Extract the [X, Y] coordinate from the center of the cell holding the provided text.  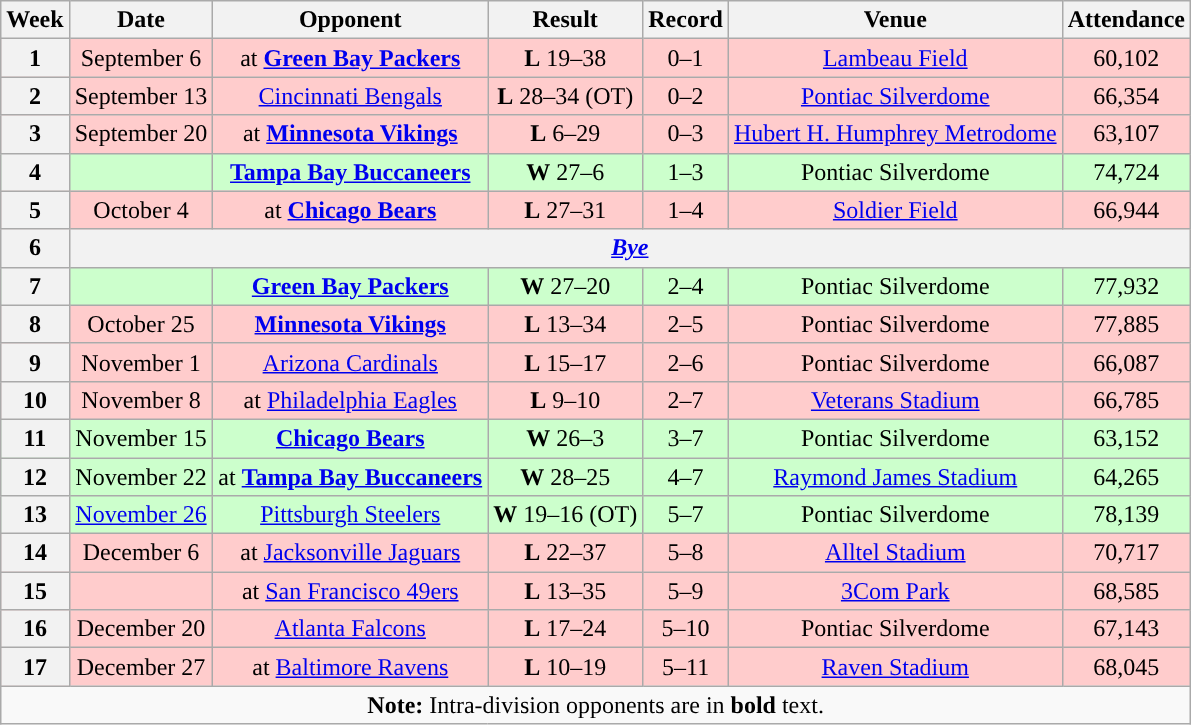
Minnesota Vikings [350, 324]
77,932 [1126, 286]
1 [35, 58]
at Tampa Bay Buccaneers [350, 477]
November 1 [141, 362]
5–8 [686, 553]
5–11 [686, 667]
L 28–34 (OT) [566, 96]
L 13–35 [566, 591]
67,143 [1126, 629]
74,724 [1126, 172]
Tampa Bay Buccaneers [350, 172]
W 27–6 [566, 172]
64,265 [1126, 477]
6 [35, 248]
63,107 [1126, 134]
L 22–37 [566, 553]
L 15–17 [566, 362]
3 [35, 134]
L 9–10 [566, 400]
Arizona Cardinals [350, 362]
10 [35, 400]
Veterans Stadium [895, 400]
Attendance [1126, 20]
Result [566, 20]
at Green Bay Packers [350, 58]
12 [35, 477]
Record [686, 20]
Venue [895, 20]
3Com Park [895, 591]
Green Bay Packers [350, 286]
5–7 [686, 515]
17 [35, 667]
2 [35, 96]
Soldier Field [895, 210]
Atlanta Falcons [350, 629]
7 [35, 286]
November 15 [141, 438]
Hubert H. Humphrey Metrodome [895, 134]
77,885 [1126, 324]
11 [35, 438]
9 [35, 362]
2–6 [686, 362]
1–4 [686, 210]
2–4 [686, 286]
at Minnesota Vikings [350, 134]
13 [35, 515]
0–2 [686, 96]
70,717 [1126, 553]
63,152 [1126, 438]
Opponent [350, 20]
78,139 [1126, 515]
3–7 [686, 438]
October 25 [141, 324]
66,087 [1126, 362]
L 19–38 [566, 58]
L 6–29 [566, 134]
Bye [630, 248]
Raven Stadium [895, 667]
L 10–19 [566, 667]
Week [35, 20]
Pittsburgh Steelers [350, 515]
14 [35, 553]
November 8 [141, 400]
at Chicago Bears [350, 210]
66,785 [1126, 400]
60,102 [1126, 58]
November 22 [141, 477]
W 28–25 [566, 477]
October 4 [141, 210]
December 27 [141, 667]
0–1 [686, 58]
W 27–20 [566, 286]
68,585 [1126, 591]
November 26 [141, 515]
Cincinnati Bengals [350, 96]
1–3 [686, 172]
December 20 [141, 629]
September 6 [141, 58]
Raymond James Stadium [895, 477]
8 [35, 324]
W 19–16 (OT) [566, 515]
September 20 [141, 134]
at San Francisco 49ers [350, 591]
5–9 [686, 591]
0–3 [686, 134]
at Jacksonville Jaguars [350, 553]
4–7 [686, 477]
Lambeau Field [895, 58]
2–5 [686, 324]
5 [35, 210]
L 13–34 [566, 324]
December 6 [141, 553]
66,944 [1126, 210]
Alltel Stadium [895, 553]
L 17–24 [566, 629]
W 26–3 [566, 438]
September 13 [141, 96]
L 27–31 [566, 210]
68,045 [1126, 667]
Chicago Bears [350, 438]
16 [35, 629]
4 [35, 172]
66,354 [1126, 96]
2–7 [686, 400]
Note: Intra-division opponents are in bold text. [596, 705]
at Baltimore Ravens [350, 667]
5–10 [686, 629]
Date [141, 20]
at Philadelphia Eagles [350, 400]
15 [35, 591]
